Return the [x, y] coordinate for the center point of the cell that contains the specified text.  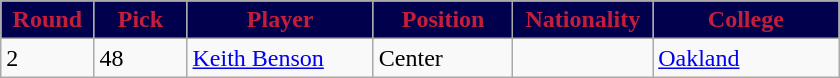
Center [443, 58]
48 [140, 58]
Position [443, 20]
Round [48, 20]
Keith Benson [280, 58]
Player [280, 20]
Oakland [746, 58]
College [746, 20]
2 [48, 58]
Nationality [583, 20]
Pick [140, 20]
